Identify which cell holds the provided text, then report its [X, Y] central coordinate. 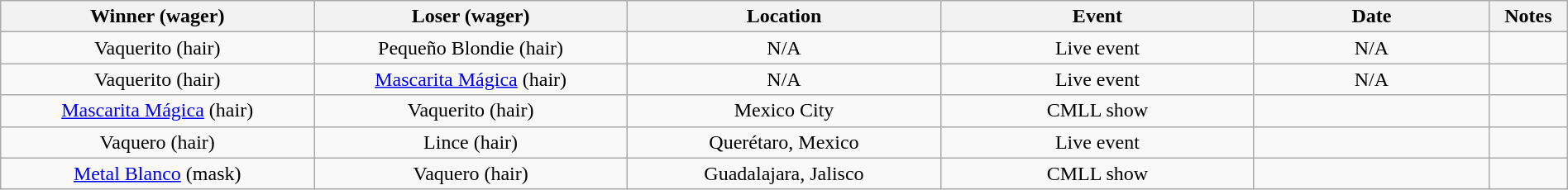
Pequeño Blondie (hair) [471, 48]
Metal Blanco (mask) [157, 173]
Lince (hair) [471, 142]
Querétaro, Mexico [784, 142]
Date [1371, 17]
Notes [1528, 17]
Loser (wager) [471, 17]
Location [784, 17]
Mexico City [784, 111]
Event [1097, 17]
Winner (wager) [157, 17]
Guadalajara, Jalisco [784, 173]
